Provide the [X, Y] coordinate of the cell's center where the given text is located.  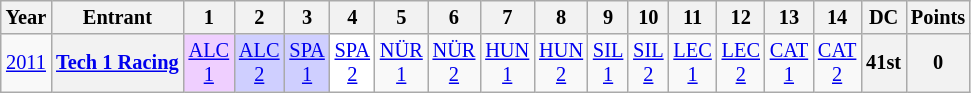
10 [648, 17]
8 [561, 17]
4 [352, 17]
LEC1 [692, 63]
14 [837, 17]
ALC1 [209, 63]
12 [741, 17]
7 [507, 17]
DC [884, 17]
SPA1 [306, 63]
11 [692, 17]
9 [608, 17]
LEC2 [741, 63]
13 [789, 17]
SPA2 [352, 63]
SIL2 [648, 63]
CAT2 [837, 63]
CAT1 [789, 63]
SIL1 [608, 63]
0 [938, 63]
2 [259, 17]
NÜR2 [454, 63]
Year [26, 17]
Points [938, 17]
5 [402, 17]
Tech 1 Racing [117, 63]
NÜR1 [402, 63]
Entrant [117, 17]
1 [209, 17]
ALC2 [259, 63]
3 [306, 17]
HUN2 [561, 63]
HUN1 [507, 63]
6 [454, 17]
41st [884, 63]
2011 [26, 63]
